From the cell containing the given text, extract its center point as (x, y) coordinate. 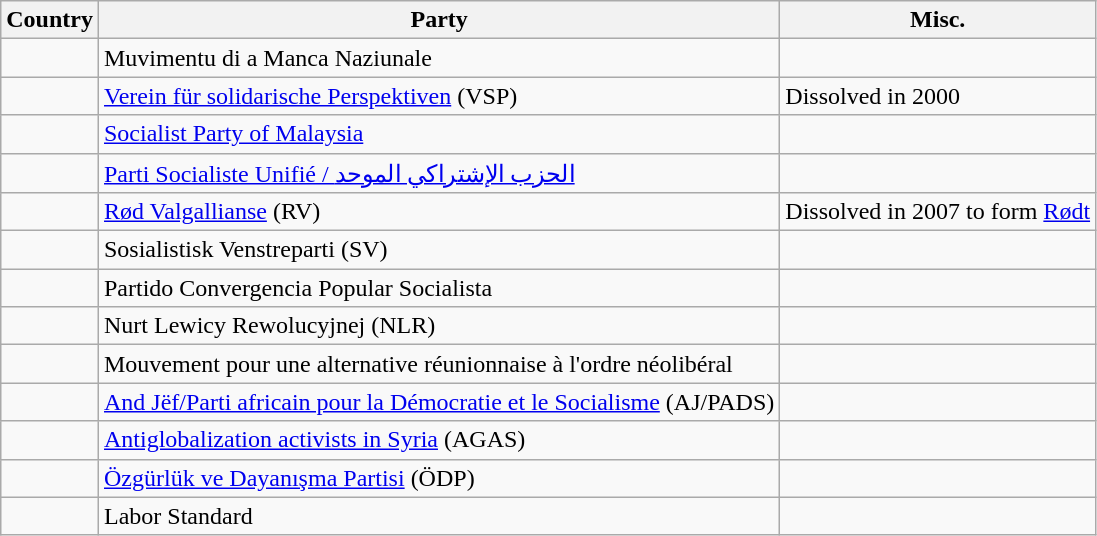
Partido Convergencia Popular Socialista (438, 288)
Socialist Party of Malaysia (438, 134)
And Jëf/Parti africain pour la Démocratie et le Socialisme (AJ/PADS) (438, 402)
Dissolved in 2007 to form Rødt (938, 212)
Labor Standard (438, 516)
Sosialistisk Venstreparti (SV) (438, 250)
Party (438, 20)
Verein für solidarische Perspektiven (VSP) (438, 96)
Rød Valgallianse (RV) (438, 212)
Dissolved in 2000 (938, 96)
Misc. (938, 20)
Country (50, 20)
Özgürlük ve Dayanışma Partisi (ÖDP) (438, 478)
Parti Socialiste Unifié / الحزب الإشتراكي الموحد (438, 173)
Muvimentu di a Manca Naziunale (438, 58)
Nurt Lewicy Rewolucyjnej (NLR) (438, 326)
Antiglobalization activists in Syria (AGAS) (438, 440)
Mouvement pour une alternative réunionnaise à l'ordre néolibéral (438, 364)
